Identify which cell holds the provided text, then report its (x, y) central coordinate. 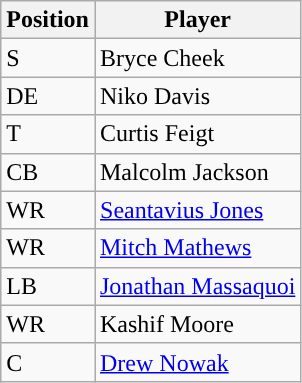
Jonathan Massaquoi (197, 286)
Malcolm Jackson (197, 172)
Player (197, 20)
Kashif Moore (197, 324)
LB (48, 286)
Bryce Cheek (197, 58)
DE (48, 96)
CB (48, 172)
Curtis Feigt (197, 134)
C (48, 362)
T (48, 134)
Seantavius Jones (197, 210)
Drew Nowak (197, 362)
Niko Davis (197, 96)
Mitch Mathews (197, 248)
S (48, 58)
Position (48, 20)
